Find where the given text appears and provide that cell's center as (x, y) coordinate. 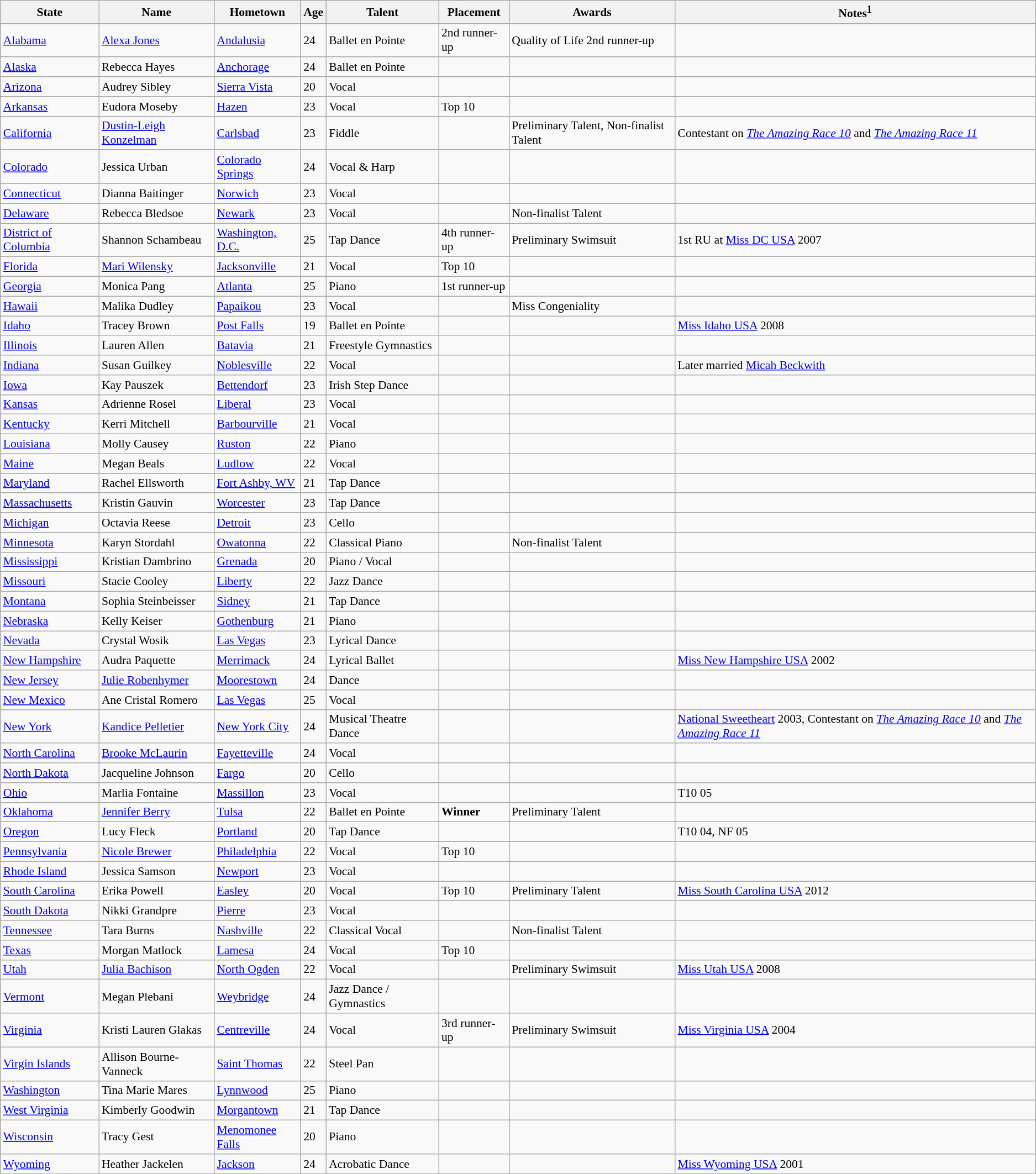
Winner (474, 812)
Colorado Springs (257, 167)
Worcester (257, 503)
Sophia Steinbeisser (157, 602)
Nebraska (50, 621)
North Carolina (50, 754)
Crystal Wosik (157, 641)
Miss Utah USA 2008 (855, 970)
Ohio (50, 793)
Ane Cristal Romero (157, 700)
Rhode Island (50, 871)
Karyn Stordahl (157, 543)
Tina Marie Mares (157, 1091)
Alaska (50, 67)
Texas (50, 950)
4th runner-up (474, 240)
Morgan Matlock (157, 950)
Virgin Islands (50, 1064)
Fiddle (382, 133)
19 (313, 326)
Andalusia (257, 40)
Jessica Urban (157, 167)
Mississippi (50, 562)
Wyoming (50, 1164)
New Jersey (50, 680)
Anchorage (257, 67)
Jackson (257, 1164)
Lucy Fleck (157, 832)
Oregon (50, 832)
Dianna Baitinger (157, 194)
Miss Virginia USA 2004 (855, 1030)
Audra Paquette (157, 661)
Hawaii (50, 306)
Adrienne Rosel (157, 404)
T10 05 (855, 793)
Mari Wilensky (157, 267)
Acrobatic Dance (382, 1164)
Hometown (257, 12)
Maine (50, 464)
Owatonna (257, 543)
Morgantown (257, 1110)
Age (313, 12)
Miss Congeniality (592, 306)
Preliminary Talent, Non-finalist Talent (592, 133)
Eudora Moseby (157, 107)
Arizona (50, 87)
Jacksonville (257, 267)
Kristi Lauren Glakas (157, 1030)
Bettendorf (257, 385)
Talent (382, 12)
Sidney (257, 602)
Lauren Allen (157, 346)
Connecticut (50, 194)
Malika Dudley (157, 306)
New Mexico (50, 700)
Marlia Fontaine (157, 793)
Jessica Samson (157, 871)
Saint Thomas (257, 1064)
Detroit (257, 523)
Miss South Carolina USA 2012 (855, 891)
Vermont (50, 997)
Sierra Vista (257, 87)
Brooke McLaurin (157, 754)
3rd runner-up (474, 1030)
Norwich (257, 194)
Kristian Dambrino (157, 562)
Philadelphia (257, 852)
Quality of Life 2nd runner-up (592, 40)
Later married Micah Beckwith (855, 365)
Vocal & Harp (382, 167)
Susan Guilkey (157, 365)
Massillon (257, 793)
Tara Burns (157, 930)
Lamesa (257, 950)
Fargo (257, 773)
Kandice Pelletier (157, 726)
Illinois (50, 346)
Tracey Brown (157, 326)
Colorado (50, 167)
2nd runner-up (474, 40)
Washington, D.C. (257, 240)
Kentucky (50, 424)
Minnesota (50, 543)
Gothenburg (257, 621)
Massachusetts (50, 503)
Notes1 (855, 12)
Classical Vocal (382, 930)
Liberal (257, 404)
Delaware (50, 213)
New Hampshire (50, 661)
Liberty (257, 582)
Fort Ashby, WV (257, 483)
Placement (474, 12)
Steel Pan (382, 1064)
California (50, 133)
National Sweetheart 2003, Contestant on The Amazing Race 10 and The Amazing Race 11 (855, 726)
Tennessee (50, 930)
T10 04, NF 05 (855, 832)
Easley (257, 891)
Iowa (50, 385)
Freestyle Gymnastics (382, 346)
Miss New Hampshire USA 2002 (855, 661)
Post Falls (257, 326)
Awards (592, 12)
Nevada (50, 641)
Washington (50, 1091)
Florida (50, 267)
Merrimack (257, 661)
Megan Plebani (157, 997)
Rebecca Bledsoe (157, 213)
Nicole Brewer (157, 852)
North Ogden (257, 970)
Newport (257, 871)
Piano / Vocal (382, 562)
Utah (50, 970)
Audrey Sibley (157, 87)
Atlanta (257, 287)
South Dakota (50, 911)
Contestant on The Amazing Race 10 and The Amazing Race 11 (855, 133)
Jazz Dance / Gymnastics (382, 997)
Kay Pauszek (157, 385)
Moorestown (257, 680)
Wisconsin (50, 1137)
Lyrical Ballet (382, 661)
Indiana (50, 365)
1st RU at Miss DC USA 2007 (855, 240)
Kansas (50, 404)
Musical Theatre Dance (382, 726)
Ruston (257, 444)
Barbourville (257, 424)
Batavia (257, 346)
Rachel Ellsworth (157, 483)
Stacie Cooley (157, 582)
Miss Idaho USA 2008 (855, 326)
Alabama (50, 40)
Rebecca Hayes (157, 67)
Pennsylvania (50, 852)
North Dakota (50, 773)
Arkansas (50, 107)
Tracy Gest (157, 1137)
Carlsbad (257, 133)
Molly Causey (157, 444)
New York (50, 726)
Lynnwood (257, 1091)
Portland (257, 832)
Georgia (50, 287)
Idaho (50, 326)
Classical Piano (382, 543)
Miss Wyoming USA 2001 (855, 1164)
Virginia (50, 1030)
Oklahoma (50, 812)
Ludlow (257, 464)
Noblesville (257, 365)
Menomonee Falls (257, 1137)
Kimberly Goodwin (157, 1110)
Lyrical Dance (382, 641)
Kerri Mitchell (157, 424)
Megan Beals (157, 464)
Nashville (257, 930)
Octavia Reese (157, 523)
Weybridge (257, 997)
Kristin Gauvin (157, 503)
Jacqueline Johnson (157, 773)
Newark (257, 213)
Heather Jackelen (157, 1164)
Monica Pang (157, 287)
West Virginia (50, 1110)
Dance (382, 680)
Pierre (257, 911)
Name (157, 12)
Fayetteville (257, 754)
State (50, 12)
New York City (257, 726)
Jennifer Berry (157, 812)
Grenada (257, 562)
Julie Robenhymer (157, 680)
Allison Bourne-Vanneck (157, 1064)
Hazen (257, 107)
Alexa Jones (157, 40)
Michigan (50, 523)
Louisiana (50, 444)
Kelly Keiser (157, 621)
Centreville (257, 1030)
Erika Powell (157, 891)
Irish Step Dance (382, 385)
1st runner-up (474, 287)
South Carolina (50, 891)
Papaikou (257, 306)
Jazz Dance (382, 582)
Missouri (50, 582)
Nikki Grandpre (157, 911)
Shannon Schambeau (157, 240)
District of Columbia (50, 240)
Montana (50, 602)
Dustin-Leigh Konzelman (157, 133)
Maryland (50, 483)
Julia Bachison (157, 970)
Tulsa (257, 812)
